Pinpoint the cell where the given text exists, returning its (X, Y) midpoint coordinate. 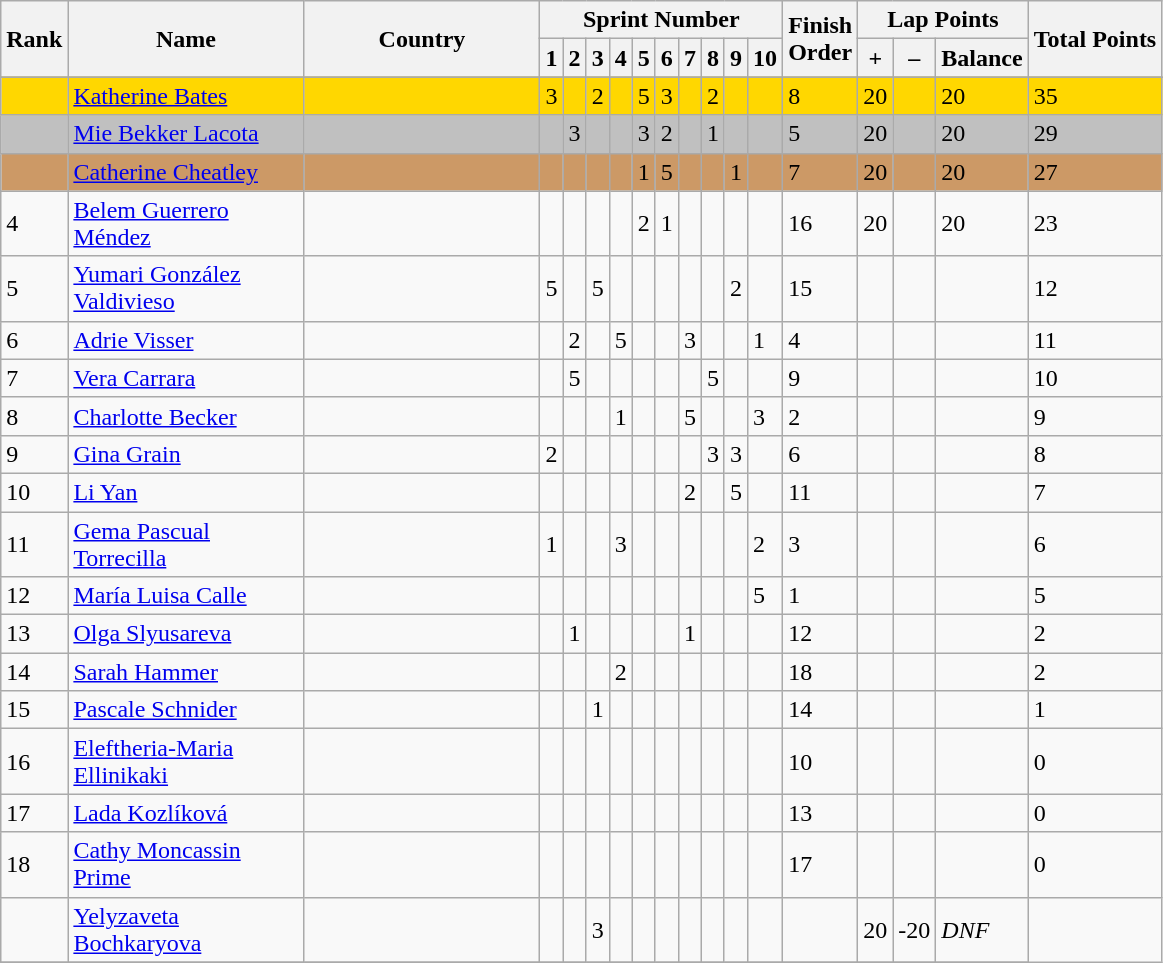
Belem Guerrero Méndez (186, 224)
Rank (34, 39)
-20 (914, 930)
Catherine Cheatley (186, 172)
Sarah Hammer (186, 672)
Vera Carrara (186, 378)
María Luisa Calle (186, 596)
Finish Order (820, 39)
Eleftheria-Maria Ellinikaki (186, 762)
Adrie Visser (186, 340)
Lap Points (944, 20)
29 (1095, 134)
Total Points (1095, 39)
Yelyzaveta Bochkaryova (186, 930)
35 (1095, 96)
Country (422, 39)
Pascale Schnider (186, 710)
Olga Slyusareva (186, 634)
– (914, 58)
Gina Grain (186, 454)
Cathy Moncassin Prime (186, 864)
Li Yan (186, 492)
+ (876, 58)
27 (1095, 172)
Mie Bekker Lacota (186, 134)
Charlotte Becker (186, 416)
Sprint Number (662, 20)
Lada Kozlíková (186, 813)
DNF (982, 930)
Name (186, 39)
Katherine Bates (186, 96)
Balance (982, 58)
Gema Pascual Torrecilla (186, 544)
Yumari González Valdivieso (186, 288)
23 (1095, 224)
